Return [X, Y] of the center of cell containing provided text 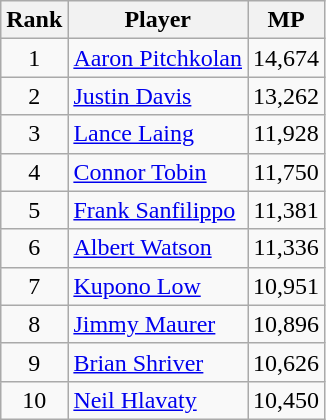
11,750 [286, 172]
Neil Hlavaty [158, 400]
Rank [34, 20]
Connor Tobin [158, 172]
MP [286, 20]
4 [34, 172]
10,951 [286, 286]
10,626 [286, 362]
11,928 [286, 134]
Albert Watson [158, 248]
10 [34, 400]
3 [34, 134]
10,896 [286, 324]
10,450 [286, 400]
Justin Davis [158, 96]
8 [34, 324]
Kupono Low [158, 286]
Lance Laing [158, 134]
9 [34, 362]
Brian Shriver [158, 362]
Frank Sanfilippo [158, 210]
11,381 [286, 210]
Player [158, 20]
5 [34, 210]
1 [34, 58]
7 [34, 286]
2 [34, 96]
Jimmy Maurer [158, 324]
Aaron Pitchkolan [158, 58]
6 [34, 248]
14,674 [286, 58]
11,336 [286, 248]
13,262 [286, 96]
